Locate the cell with the specified text and output its (x, y) center coordinate. 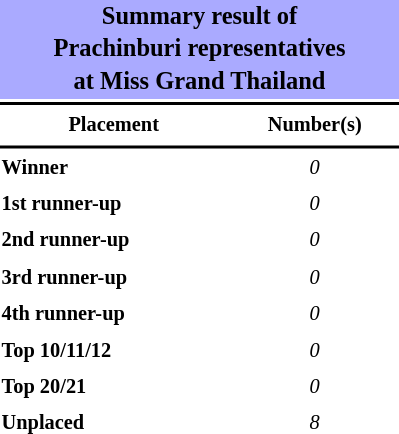
4th runner-up (114, 314)
Summary result ofPrachinburi representativesat Miss Grand Thailand (200, 50)
2nd runner-up (114, 241)
1st runner-up (114, 204)
Winner (114, 168)
Placement (114, 125)
Number(s) (314, 125)
Top 10/11/12 (114, 351)
3rd runner-up (114, 278)
Top 20/21 (114, 387)
